Identify which cell holds the provided text, then report its (x, y) central coordinate. 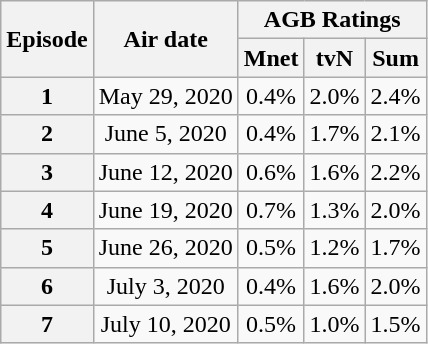
4 (47, 210)
7 (47, 324)
1.2% (334, 248)
1.0% (334, 324)
1 (47, 96)
June 5, 2020 (166, 134)
AGB Ratings (332, 20)
5 (47, 248)
3 (47, 172)
July 10, 2020 (166, 324)
Sum (396, 58)
Mnet (271, 58)
May 29, 2020 (166, 96)
Episode (47, 39)
0.7% (271, 210)
2 (47, 134)
2.1% (396, 134)
July 3, 2020 (166, 286)
June 12, 2020 (166, 172)
1.5% (396, 324)
0.6% (271, 172)
Air date (166, 39)
June 26, 2020 (166, 248)
tvN (334, 58)
2.4% (396, 96)
1.3% (334, 210)
2.2% (396, 172)
6 (47, 286)
June 19, 2020 (166, 210)
